Return (x, y) of the center of cell containing provided text 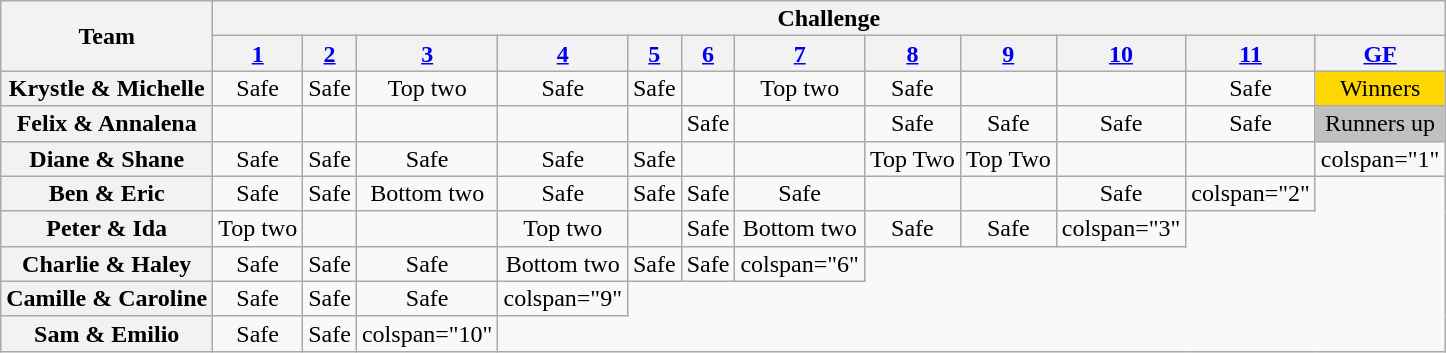
colspan="10" (427, 334)
5 (654, 54)
Challenge (829, 18)
Felix & Annalena (107, 124)
2 (330, 54)
1 (258, 54)
Sam & Emilio (107, 334)
Diane & Shane (107, 158)
Charlie & Haley (107, 264)
colspan="9" (563, 298)
6 (708, 54)
4 (563, 54)
Krystle & Michelle (107, 88)
Winners (1380, 88)
GF (1380, 54)
Peter & Ida (107, 228)
3 (427, 54)
11 (1251, 54)
colspan="3" (1121, 228)
8 (912, 54)
Runners up (1380, 124)
colspan="2" (1251, 194)
10 (1121, 54)
9 (1008, 54)
Team (107, 36)
Ben & Eric (107, 194)
7 (800, 54)
colspan="1" (1380, 158)
colspan="6" (800, 264)
Camille & Caroline (107, 298)
